Return [X, Y] of the center of cell containing provided text 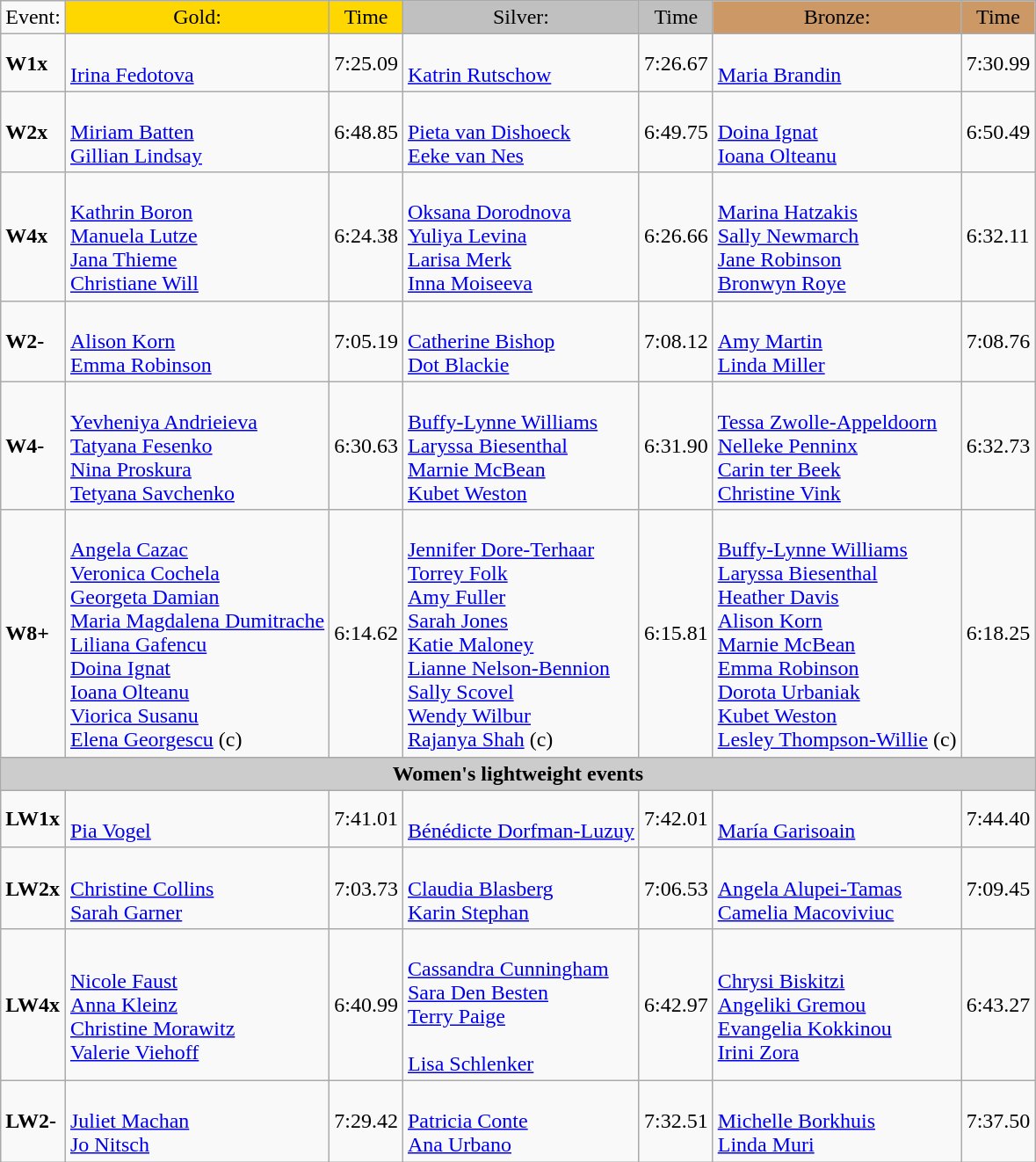
6:18.25 [998, 633]
7:06.53 [676, 888]
Chrysi Biskitzi Angeliki Gremou Evangelia Kokkinou Irini Zora [837, 1004]
Alison Korn Emma Robinson [197, 341]
Cassandra Cunningham Sara Den Besten Terry Paige Lisa Schlenker [520, 1004]
Bronze: [837, 18]
Maria Brandin [837, 63]
7:32.51 [676, 1121]
Christine Collins Sarah Garner [197, 888]
7:08.12 [676, 341]
Katrin Rutschow [520, 63]
LW2- [33, 1121]
Silver: [520, 18]
Marina Hatzakis Sally Newmarch Jane Robinson Bronwyn Roye [837, 236]
W2- [33, 341]
María Garisoain [837, 819]
7:42.01 [676, 819]
6:49.75 [676, 132]
Buffy-Lynne Williams Laryssa Biesenthal Marnie McBean Kubet Weston [520, 446]
W4x [33, 236]
Pia Vogel [197, 819]
6:26.66 [676, 236]
6:24.38 [366, 236]
6:30.63 [366, 446]
6:40.99 [366, 1004]
Pieta van Dishoeck Eeke van Nes [520, 132]
6:32.11 [998, 236]
Women's lightweight events [518, 773]
6:15.81 [676, 633]
LW1x [33, 819]
Nicole Faust Anna Kleinz Christine Morawitz Valerie Viehoff [197, 1004]
Michelle Borkhuis Linda Muri [837, 1121]
Catherine Bishop Dot Blackie [520, 341]
W2x [33, 132]
7:26.67 [676, 63]
Juliet Machan Jo Nitsch [197, 1121]
Bénédicte Dorfman-Luzuy [520, 819]
Kathrin Boron Manuela Lutze Jana Thieme Christiane Will [197, 236]
W4- [33, 446]
6:50.49 [998, 132]
7:03.73 [366, 888]
Irina Fedotova [197, 63]
Angela Cazac Veronica Cochela Georgeta Damian Maria Magdalena Dumitrache Liliana Gafencu Doina Ignat Ioana Olteanu Viorica Susanu Elena Georgescu (c) [197, 633]
Gold: [197, 18]
W1x [33, 63]
6:42.97 [676, 1004]
6:48.85 [366, 132]
7:37.50 [998, 1121]
Event: [33, 18]
7:25.09 [366, 63]
7:05.19 [366, 341]
Buffy-Lynne Williams Laryssa Biesenthal Heather Davis Alison Korn Marnie McBean Emma Robinson Dorota Urbaniak Kubet Weston Lesley Thompson-Willie (c) [837, 633]
6:43.27 [998, 1004]
6:14.62 [366, 633]
Patricia Conte Ana Urbano [520, 1121]
Miriam Batten Gillian Lindsay [197, 132]
W8+ [33, 633]
LW2x [33, 888]
Claudia Blasberg Karin Stephan [520, 888]
7:09.45 [998, 888]
6:31.90 [676, 446]
Oksana Dorodnova Yuliya Levina Larisa Merk Inna Moiseeva [520, 236]
6:32.73 [998, 446]
7:30.99 [998, 63]
Yevheniya Andrieieva Tatyana Fesenko Nina Proskura Tetyana Savchenko [197, 446]
LW4x [33, 1004]
7:41.01 [366, 819]
7:08.76 [998, 341]
Angela Alupei-Tamas Camelia Macoviviuc [837, 888]
Amy Martin Linda Miller [837, 341]
7:29.42 [366, 1121]
Tessa Zwolle-Appeldoorn Nelleke Penninx Carin ter Beek Christine Vink [837, 446]
Doina Ignat Ioana Olteanu [837, 132]
Jennifer Dore-Terhaar Torrey Folk Amy Fuller Sarah Jones Katie Maloney Lianne Nelson-Bennion Sally Scovel Wendy Wilbur Rajanya Shah (c) [520, 633]
7:44.40 [998, 819]
